Capture the cell that displays the provided text and extract its (X, Y) central coordinate. 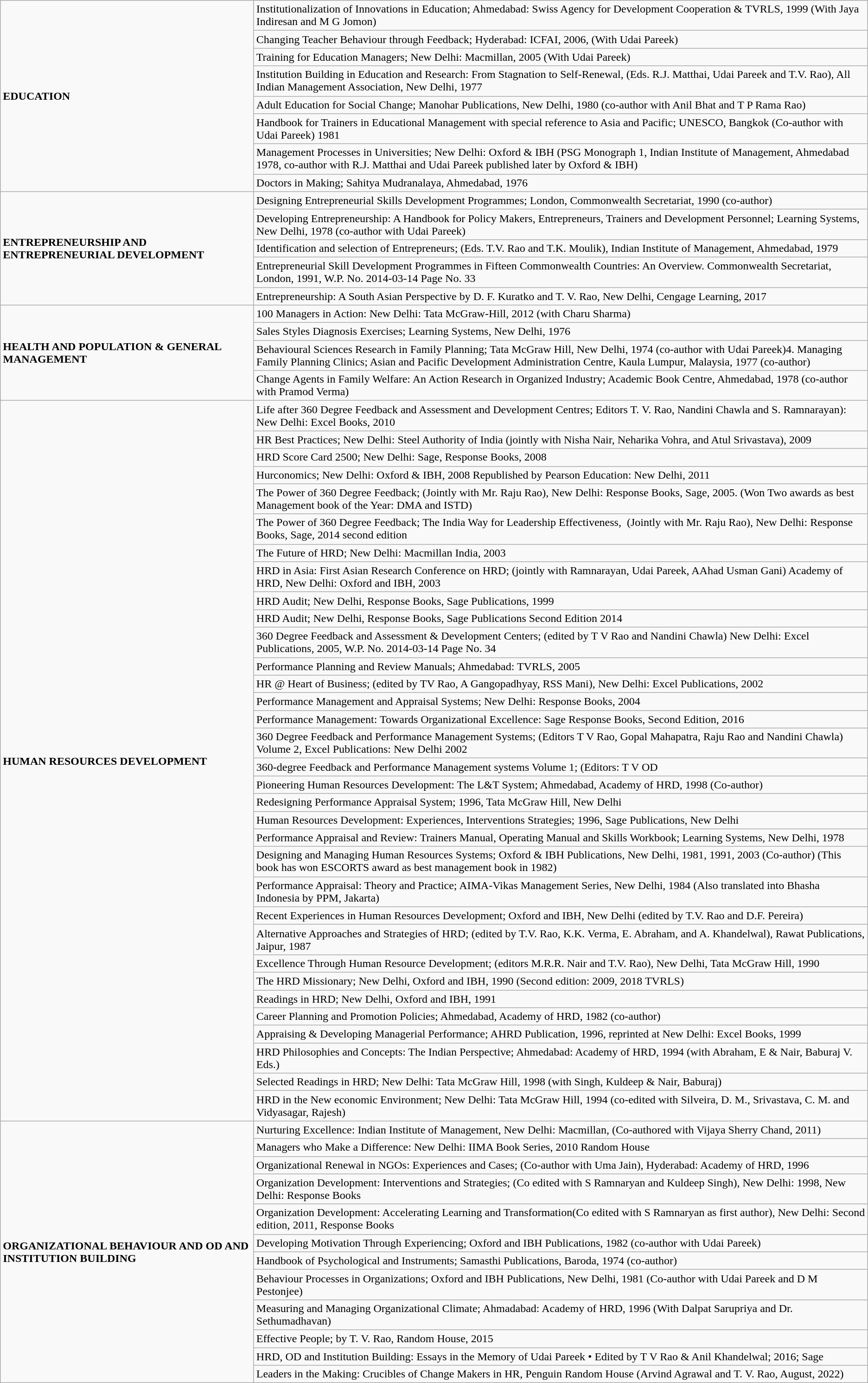
Entrepreneurship: A South Asian Perspective by D. F. Kuratko and T. V. Rao, New Delhi, Cengage Learning, 2017 (561, 296)
360-degree Feedback and Performance Management systems Volume 1; (Editors: T V OD (561, 767)
Organizational Renewal in NGOs: Experiences and Cases; (Co-author with Uma Jain), Hyderabad: Academy of HRD, 1996 (561, 1165)
ENTREPRENEURSHIP AND ENTREPRENEURIAL DEVELOPMENT (127, 248)
Identification and selection of Entrepreneurs; (Eds. T.V. Rao and T.K. Moulik), Indian Institute of Management, Ahmedabad, 1979 (561, 248)
HEALTH AND POPULATION & GENERAL MANAGEMENT (127, 353)
HRD, OD and Institution Building: Essays in the Memory of Udai Pareek • Edited by T V Rao & Anil Khandelwal; 2016; Sage (561, 1357)
HRD Audit; New Delhi, Response Books, Sage Publications, 1999 (561, 601)
Selected Readings in HRD; New Delhi: Tata McGraw Hill, 1998 (with Singh, Kuldeep & Nair, Baburaj) (561, 1082)
Performance Management: Towards Organizational Excellence: Sage Response Books, Second Edition, 2016 (561, 719)
The HRD Missionary; New Delhi, Oxford and IBH, 1990 (Second edition: 2009, 2018 TVRLS) (561, 981)
Effective People; by T. V. Rao, Random House, 2015 (561, 1338)
HUMAN RESOURCES DEVELOPMENT (127, 761)
Human Resources Development: Experiences, Interventions Strategies; 1996, Sage Publications, New Delhi (561, 820)
Change Agents in Family Welfare: An Action Research in Organized Industry; Academic Book Centre, Ahmedabad, 1978 (co-author with Pramod Verma) (561, 386)
Performance Appraisal and Review: Trainers Manual, Operating Manual and Skills Workbook; Learning Systems, New Delhi, 1978 (561, 838)
Nurturing Excellence: Indian Institute of Management, New Delhi: Macmillan, (Co-authored with Vijaya Sherry Chand, 2011) (561, 1130)
Excellence Through Human Resource Development; (editors M.R.R. Nair and T.V. Rao), New Delhi, Tata McGraw Hill, 1990 (561, 963)
Behaviour Processes in Organizations; Oxford and IBH Publications, New Delhi, 1981 (Co-author with Udai Pareek and D M Pestonjee) (561, 1285)
HR Best Practices; New Delhi: Steel Authority of India (jointly with Nisha Nair, Neharika Vohra, and Atul Srivastava), 2009 (561, 440)
Managers who Make a Difference: New Delhi: IIMA Book Series, 2010 Random House (561, 1147)
100 Managers in Action: New Delhi: Tata McGraw-Hill, 2012 (with Charu Sharma) (561, 314)
Measuring and Managing Organizational Climate; Ahmadabad: Academy of HRD, 1996 (With Dalpat Sarupriya and Dr. Sethumadhavan) (561, 1314)
Readings in HRD; New Delhi, Oxford and IBH, 1991 (561, 999)
Handbook of Psychological and Instruments; Samasthi Publications, Baroda, 1974 (co-author) (561, 1261)
Career Planning and Promotion Policies; Ahmedabad, Academy of HRD, 1982 (co-author) (561, 1017)
Appraising & Developing Managerial Performance; AHRD Publication, 1996, reprinted at New Delhi: Excel Books, 1999 (561, 1034)
Designing Entrepreneurial Skills Development Programmes; London, Commonwealth Secretariat, 1990 (co-author) (561, 200)
Performance Planning and Review Manuals; Ahmedabad: TVRLS, 2005 (561, 666)
Performance Appraisal: Theory and Practice; AIMA-Vikas Management Series, New Delhi, 1984 (Also translated into Bhasha Indonesia by PPM, Jakarta) (561, 891)
Performance Management and Appraisal Systems; New Delhi: Response Books, 2004 (561, 702)
Adult Education for Social Change; Manohar Publications, New Delhi, 1980 (co-author with Anil Bhat and T P Rama Rao) (561, 105)
ORGANIZATIONAL BEHAVIOUR AND OD AND INSTITUTION BUILDING (127, 1252)
HRD Score Card 2500; New Delhi: Sage, Response Books, 2008 (561, 457)
Handbook for Trainers in Educational Management with special reference to Asia and Pacific; UNESCO, Bangkok (Co-author with Udai Pareek) 1981 (561, 129)
Pioneering Human Resources Development: The L&T System; Ahmedabad, Academy of HRD, 1998 (Co-author) (561, 785)
Redesigning Performance Appraisal System; 1996, Tata McGraw Hill, New Delhi (561, 802)
Alternative Approaches and Strategies of HRD; (edited by T.V. Rao, K.K. Verma, E. Abraham, and A. Khandelwal), Rawat Publications, Jaipur, 1987 (561, 940)
Sales Styles Diagnosis Exercises; Learning Systems, New Delhi, 1976 (561, 332)
HRD in the New economic Environment; New Delhi: Tata McGraw Hill, 1994 (co-edited with Silveira, D. M., Srivastava, C. M. and Vidyasagar, Rajesh) (561, 1106)
The Future of HRD; New Delhi: Macmillan India, 2003 (561, 553)
Hurconomics; New Delhi: Oxford & IBH, 2008 Republished by Pearson Education: New Delhi, 2011 (561, 475)
HRD Philosophies and Concepts: The Indian Perspective; Ahmedabad: Academy of HRD, 1994 (with Abraham, E & Nair, Baburaj V. Eds.) (561, 1058)
EDUCATION (127, 96)
HR @ Heart of Business; (edited by TV Rao, A Gangopadhyay, RSS Mani), New Delhi: Excel Publications, 2002 (561, 684)
HRD Audit; New Delhi, Response Books, Sage Publications Second Edition 2014 (561, 618)
Doctors in Making; Sahitya Mudranalaya, Ahmedabad, 1976 (561, 183)
Organization Development: Interventions and Strategies; (Co edited with S Ramnaryan and Kuldeep Singh), New Delhi: 1998, New Delhi: Response Books (561, 1189)
Leaders in the Making: Crucibles of Change Makers in HR, Penguin Random House (Arvind Agrawal and T. V. Rao, August, 2022) (561, 1374)
Recent Experiences in Human Resources Development; Oxford and IBH, New Delhi (edited by T.V. Rao and D.F. Pereira) (561, 916)
Changing Teacher Behaviour through Feedback; Hyderabad: ICFAI, 2006, (With Udai Pareek) (561, 39)
Training for Education Managers; New Delhi: Macmillan, 2005 (With Udai Pareek) (561, 57)
Developing Motivation Through Experiencing; Oxford and IBH Publications, 1982 (co-author with Udai Pareek) (561, 1243)
